Find where the given text appears and provide that cell's center as [X, Y] coordinate. 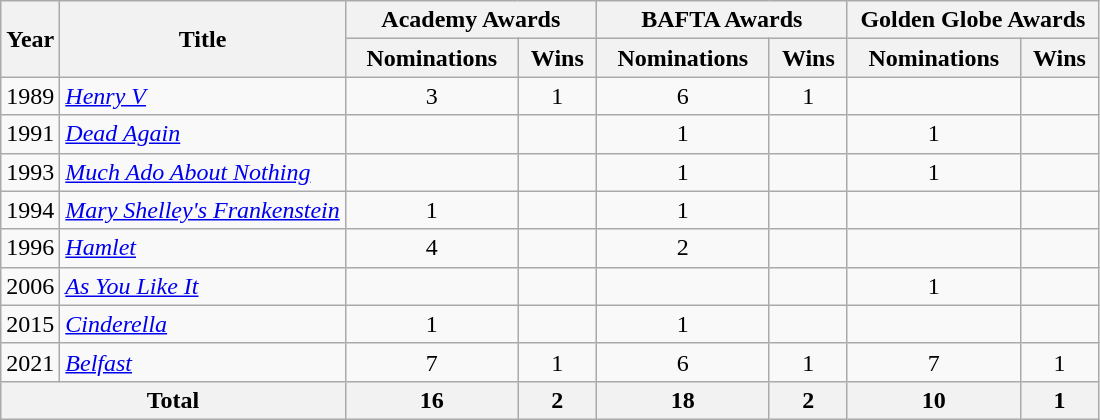
Hamlet [202, 248]
4 [432, 248]
10 [934, 400]
1993 [30, 172]
3 [432, 96]
BAFTA Awards [722, 20]
Cinderella [202, 324]
16 [432, 400]
Much Ado About Nothing [202, 172]
Mary Shelley's Frankenstein [202, 210]
Golden Globe Awards [972, 20]
1991 [30, 134]
As You Like It [202, 286]
2006 [30, 286]
Title [202, 39]
Henry V [202, 96]
Year [30, 39]
Dead Again [202, 134]
1996 [30, 248]
1994 [30, 210]
2021 [30, 362]
Belfast [202, 362]
Total [174, 400]
Academy Awards [470, 20]
18 [682, 400]
2015 [30, 324]
1989 [30, 96]
